Locate the cell with the specified text and output its [X, Y] center coordinate. 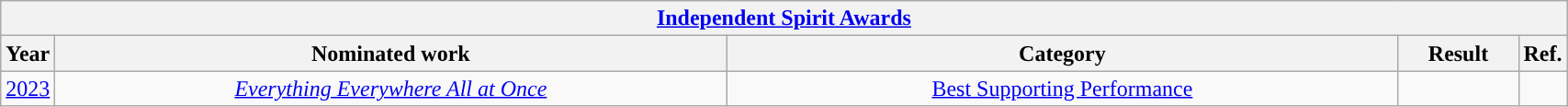
Year [28, 53]
Ref. [1543, 53]
Best Supporting Performance [1062, 89]
Result [1459, 53]
Independent Spirit Awards [784, 18]
Everything Everywhere All at Once [391, 89]
Category [1062, 53]
2023 [28, 89]
Nominated work [391, 53]
